Scan for the cell matching the given text and deliver its (x, y) coordinate at center. 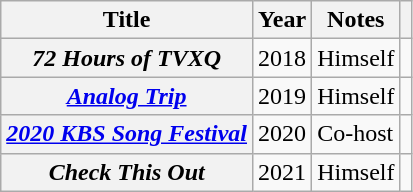
2020 (282, 134)
2018 (282, 58)
Notes (356, 20)
Check This Out (127, 172)
Year (282, 20)
2021 (282, 172)
2019 (282, 96)
72 Hours of TVXQ (127, 58)
2020 KBS Song Festival (127, 134)
Title (127, 20)
Analog Trip (127, 96)
Co-host (356, 134)
